Output the [X, Y] coordinate of the center of the cell containing the given text.  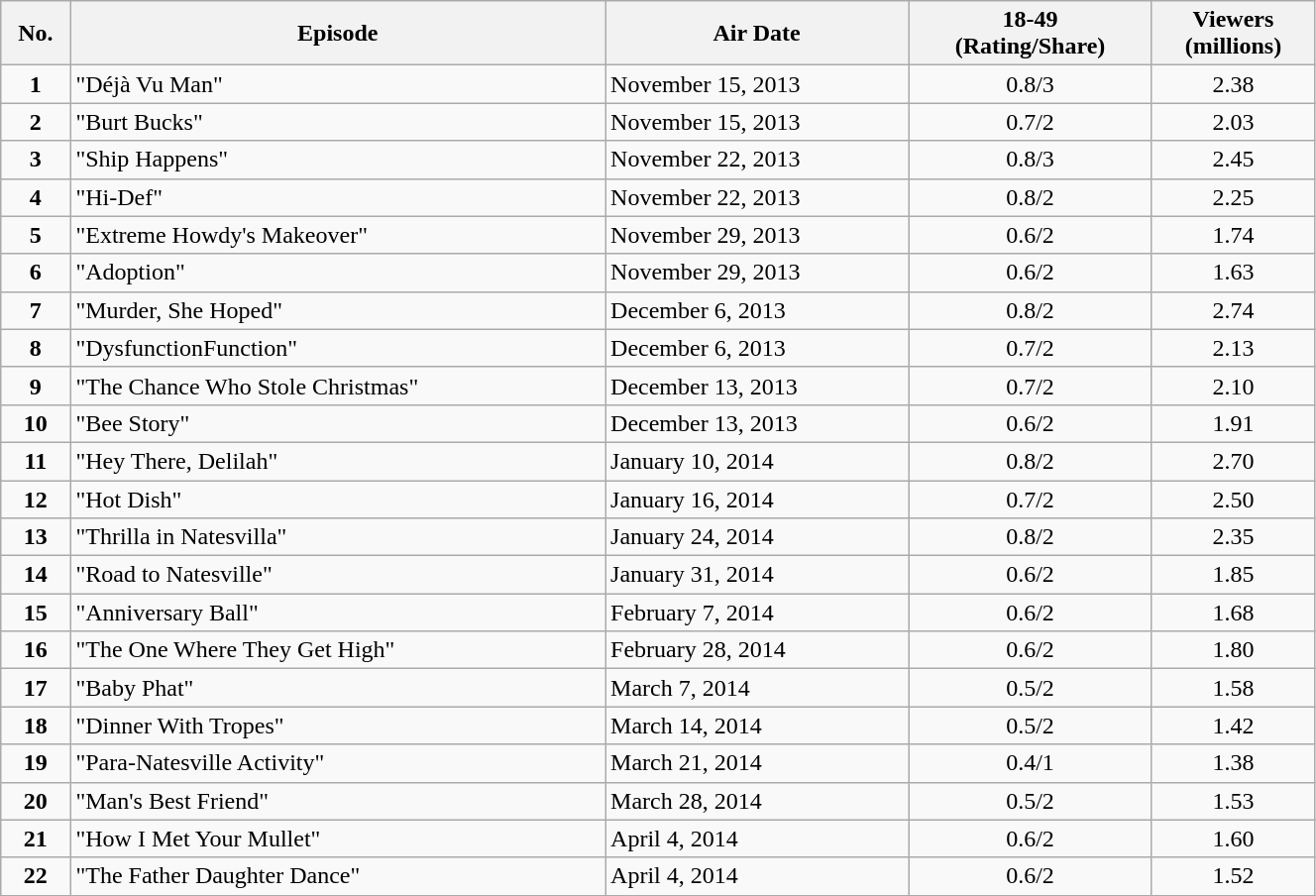
"Bee Story" [338, 423]
7 [36, 310]
3 [36, 160]
16 [36, 650]
1.63 [1233, 273]
"Hi-Def" [338, 197]
"Baby Phat" [338, 688]
"The Father Daughter Dance" [338, 876]
14 [36, 575]
2 [36, 122]
1.52 [1233, 876]
20 [36, 801]
"Adoption" [338, 273]
No. [36, 34]
"Murder, She Hoped" [338, 310]
21 [36, 839]
"Hey There, Delilah" [338, 461]
6 [36, 273]
0.4/1 [1031, 763]
March 14, 2014 [757, 726]
"Road to Natesville" [338, 575]
18 [36, 726]
1.74 [1233, 235]
March 28, 2014 [757, 801]
March 7, 2014 [757, 688]
2.13 [1233, 348]
February 7, 2014 [757, 613]
March 21, 2014 [757, 763]
Episode [338, 34]
1.38 [1233, 763]
"Hot Dish" [338, 499]
"Burt Bucks" [338, 122]
19 [36, 763]
18-49(Rating/Share) [1031, 34]
2.35 [1233, 537]
1.60 [1233, 839]
"The Chance Who Stole Christmas" [338, 386]
9 [36, 386]
Air Date [757, 34]
1.68 [1233, 613]
January 10, 2014 [757, 461]
17 [36, 688]
2.38 [1233, 84]
2.74 [1233, 310]
January 16, 2014 [757, 499]
1.80 [1233, 650]
Viewers(millions) [1233, 34]
"Ship Happens" [338, 160]
22 [36, 876]
January 24, 2014 [757, 537]
1.91 [1233, 423]
February 28, 2014 [757, 650]
"Anniversary Ball" [338, 613]
13 [36, 537]
"The One Where They Get High" [338, 650]
5 [36, 235]
2.45 [1233, 160]
"How I Met Your Mullet" [338, 839]
2.03 [1233, 122]
"Thrilla in Natesvilla" [338, 537]
"Extreme Howdy's Makeover" [338, 235]
1.85 [1233, 575]
1.42 [1233, 726]
15 [36, 613]
January 31, 2014 [757, 575]
12 [36, 499]
4 [36, 197]
"Para-Natesville Activity" [338, 763]
"Dinner With Tropes" [338, 726]
1.58 [1233, 688]
2.10 [1233, 386]
"DysfunctionFunction" [338, 348]
1.53 [1233, 801]
"Man's Best Friend" [338, 801]
1 [36, 84]
8 [36, 348]
10 [36, 423]
11 [36, 461]
2.25 [1233, 197]
"Déjà Vu Man" [338, 84]
2.70 [1233, 461]
2.50 [1233, 499]
